Extract the [X, Y] coordinate from the center of the cell holding the provided text.  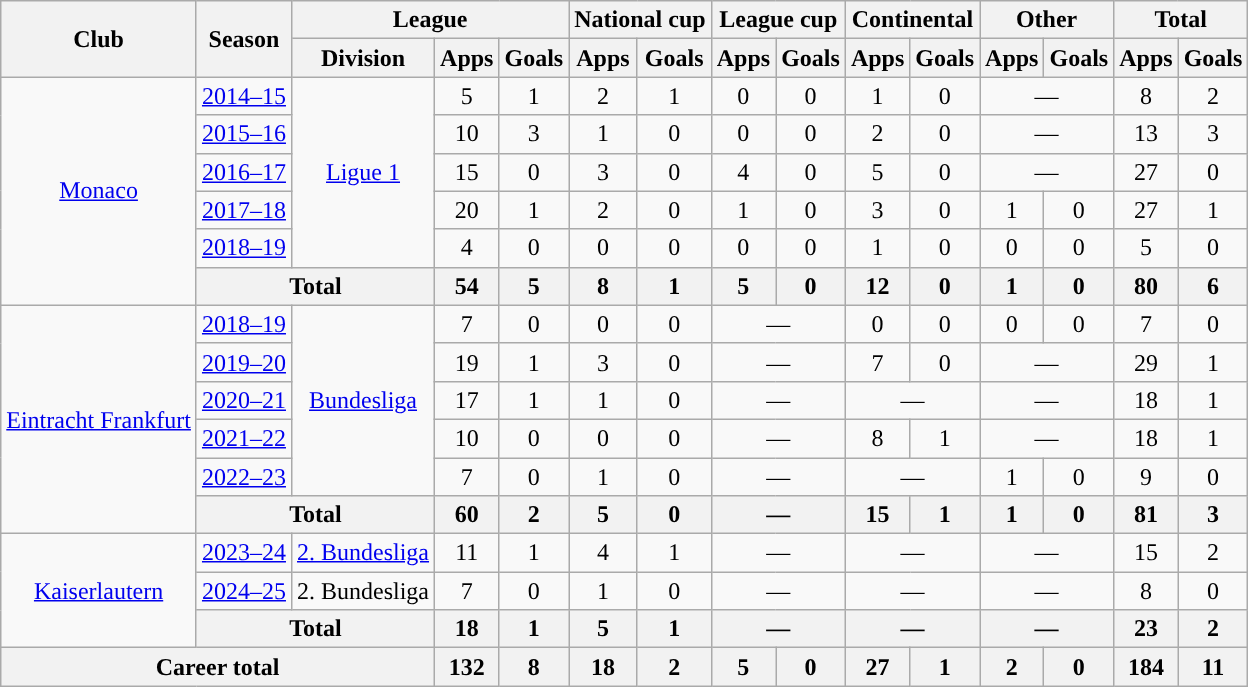
Season [244, 39]
54 [467, 286]
19 [467, 362]
Division [362, 58]
Eintracht Frankfurt [99, 419]
60 [467, 515]
2022–23 [244, 477]
6 [1213, 286]
13 [1146, 134]
League [430, 20]
Monaco [99, 191]
Club [99, 39]
2015–16 [244, 134]
2021–22 [244, 438]
National cup [640, 20]
2024–25 [244, 591]
League cup [778, 20]
2019–20 [244, 362]
Bundesliga [362, 400]
12 [877, 286]
2020–21 [244, 400]
80 [1146, 286]
184 [1146, 667]
2017–18 [244, 210]
20 [467, 210]
Ligue 1 [362, 172]
2014–15 [244, 96]
Kaiserlautern [99, 591]
2023–24 [244, 553]
81 [1146, 515]
132 [467, 667]
17 [467, 400]
9 [1146, 477]
Continental [912, 20]
2016–17 [244, 172]
23 [1146, 629]
Other [1047, 20]
Career total [218, 667]
29 [1146, 362]
